From the cell containing the given text, extract its center point as (X, Y) coordinate. 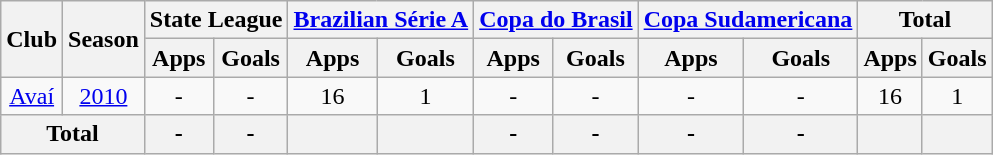
2010 (104, 96)
Season (104, 39)
Avaí (32, 96)
Club (32, 39)
State League (216, 20)
Copa Sudamericana (748, 20)
Copa do Brasil (556, 20)
Brazilian Série A (381, 20)
